Determine the [x, y] coordinate at the center of the cell enclosing the given text.  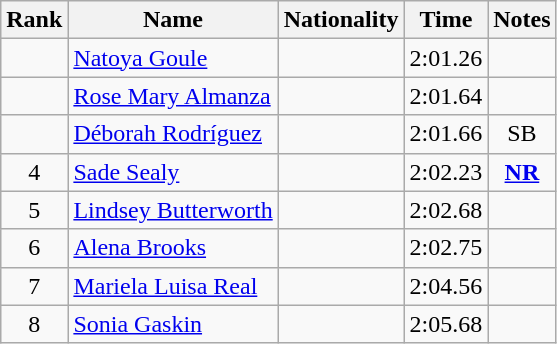
Rose Mary Almanza [173, 96]
2:04.56 [446, 286]
Sade Sealy [173, 172]
2:02.68 [446, 210]
6 [34, 248]
2:02.23 [446, 172]
Lindsey Butterworth [173, 210]
2:01.64 [446, 96]
SB [522, 134]
5 [34, 210]
Natoya Goule [173, 58]
2:05.68 [446, 324]
Nationality [341, 20]
2:02.75 [446, 248]
7 [34, 286]
4 [34, 172]
NR [522, 172]
Notes [522, 20]
Mariela Luisa Real [173, 286]
Name [173, 20]
2:01.66 [446, 134]
Time [446, 20]
2:01.26 [446, 58]
8 [34, 324]
Déborah Rodríguez [173, 134]
Rank [34, 20]
Sonia Gaskin [173, 324]
Alena Brooks [173, 248]
